Detect which cell encompasses the target text, then output its (X, Y) center coordinate. 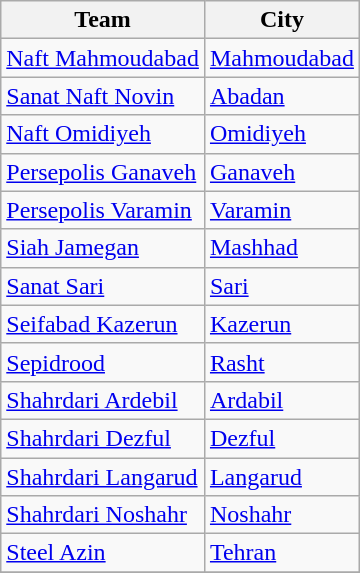
Rasht (282, 362)
Shahrdari Noshahr (103, 515)
Mahmoudabad (282, 58)
Team (103, 20)
Noshahr (282, 515)
City (282, 20)
Dezful (282, 438)
Tehran (282, 553)
Ardabil (282, 400)
Siah Jamegan (103, 248)
Omidiyeh (282, 134)
Persepolis Ganaveh (103, 172)
Kazerun (282, 324)
Langarud (282, 477)
Steel Azin (103, 553)
Naft Mahmoudabad (103, 58)
Varamin (282, 210)
Shahrdari Ardebil (103, 400)
Abadan (282, 96)
Seifabad Kazerun (103, 324)
Naft Omidiyeh (103, 134)
Sanat Naft Novin (103, 96)
Persepolis Varamin (103, 210)
Sanat Sari (103, 286)
Ganaveh (282, 172)
Sari (282, 286)
Sepidrood (103, 362)
Mashhad (282, 248)
Shahrdari Dezful (103, 438)
Shahrdari Langarud (103, 477)
